Return [X, Y] of the center of cell containing provided text 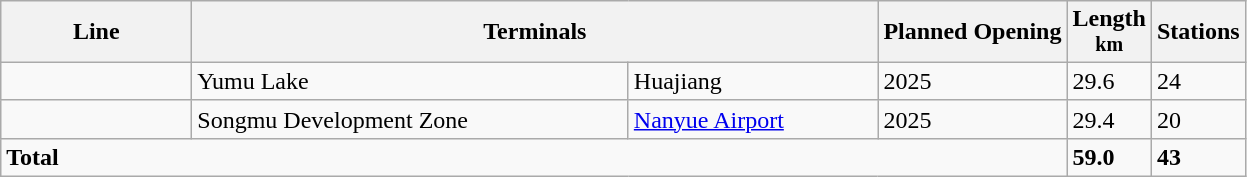
59.0 [1109, 157]
Huajiang [753, 81]
Songmu Development Zone [410, 119]
43 [1198, 157]
Yumu Lake [410, 81]
Terminals [535, 32]
29.4 [1109, 119]
Total [534, 157]
Planned Opening [972, 32]
Line [96, 32]
24 [1198, 81]
29.6 [1109, 81]
Stations [1198, 32]
20 [1198, 119]
Lengthkm [1109, 32]
Nanyue Airport [753, 119]
